Determine the [x, y] coordinate at the center of the cell enclosing the given text.  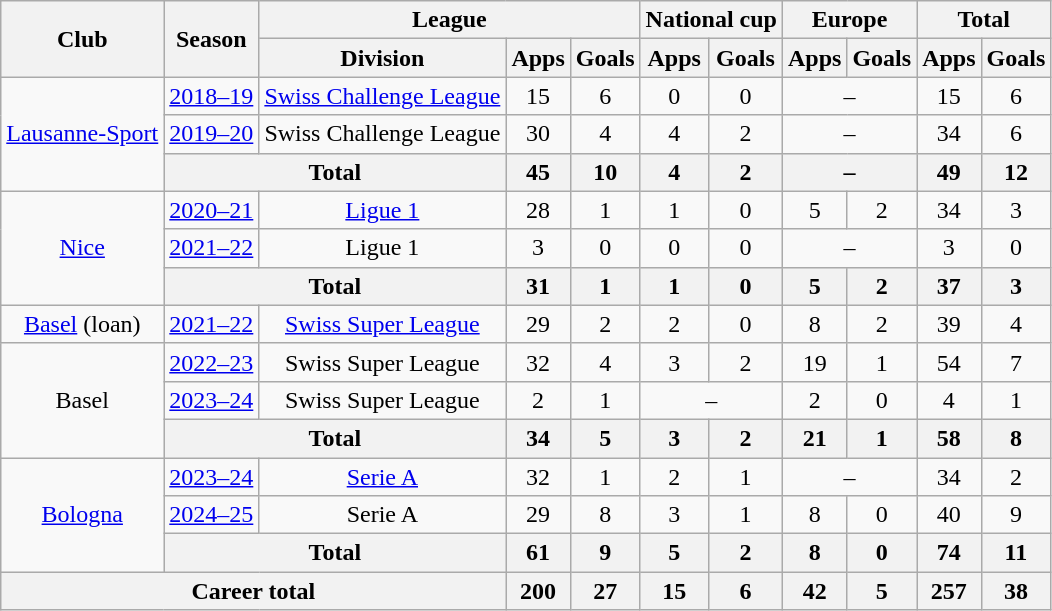
12 [1016, 172]
42 [814, 591]
2019–20 [212, 134]
Career total [254, 591]
2024–25 [212, 515]
39 [949, 324]
74 [949, 553]
11 [1016, 553]
Season [212, 39]
54 [949, 362]
200 [538, 591]
40 [949, 515]
257 [949, 591]
League [450, 20]
National cup [711, 20]
Basel [82, 400]
10 [605, 172]
31 [538, 286]
Lausanne-Sport [82, 134]
2020–21 [212, 210]
Basel (loan) [82, 324]
28 [538, 210]
Division [382, 58]
Club [82, 39]
Nice [82, 248]
2018–19 [212, 96]
Europe [849, 20]
37 [949, 286]
58 [949, 438]
7 [1016, 362]
49 [949, 172]
30 [538, 134]
19 [814, 362]
38 [1016, 591]
61 [538, 553]
21 [814, 438]
45 [538, 172]
Bologna [82, 515]
2022–23 [212, 362]
27 [605, 591]
